Search for the cell housing the specified text and yield its [x, y] center coordinate. 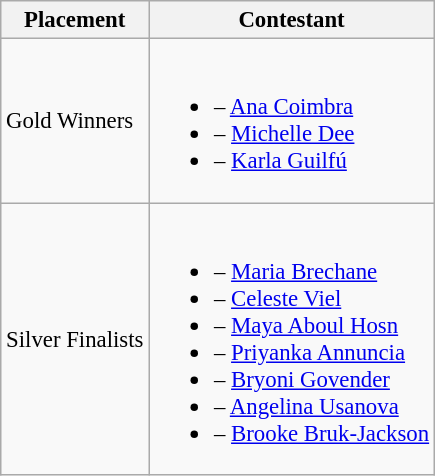
Placement [75, 20]
Gold Winners [75, 121]
– Ana Coimbra – Michelle Dee – Karla Guilfú [292, 121]
Silver Finalists [75, 339]
– Maria Brechane – Celeste Viel – Maya Aboul Hosn – Priyanka Annuncia – Bryoni Govender – Angelina Usanova – Brooke Bruk-Jackson [292, 339]
Contestant [292, 20]
